From the cell containing the given text, extract its center point as [x, y] coordinate. 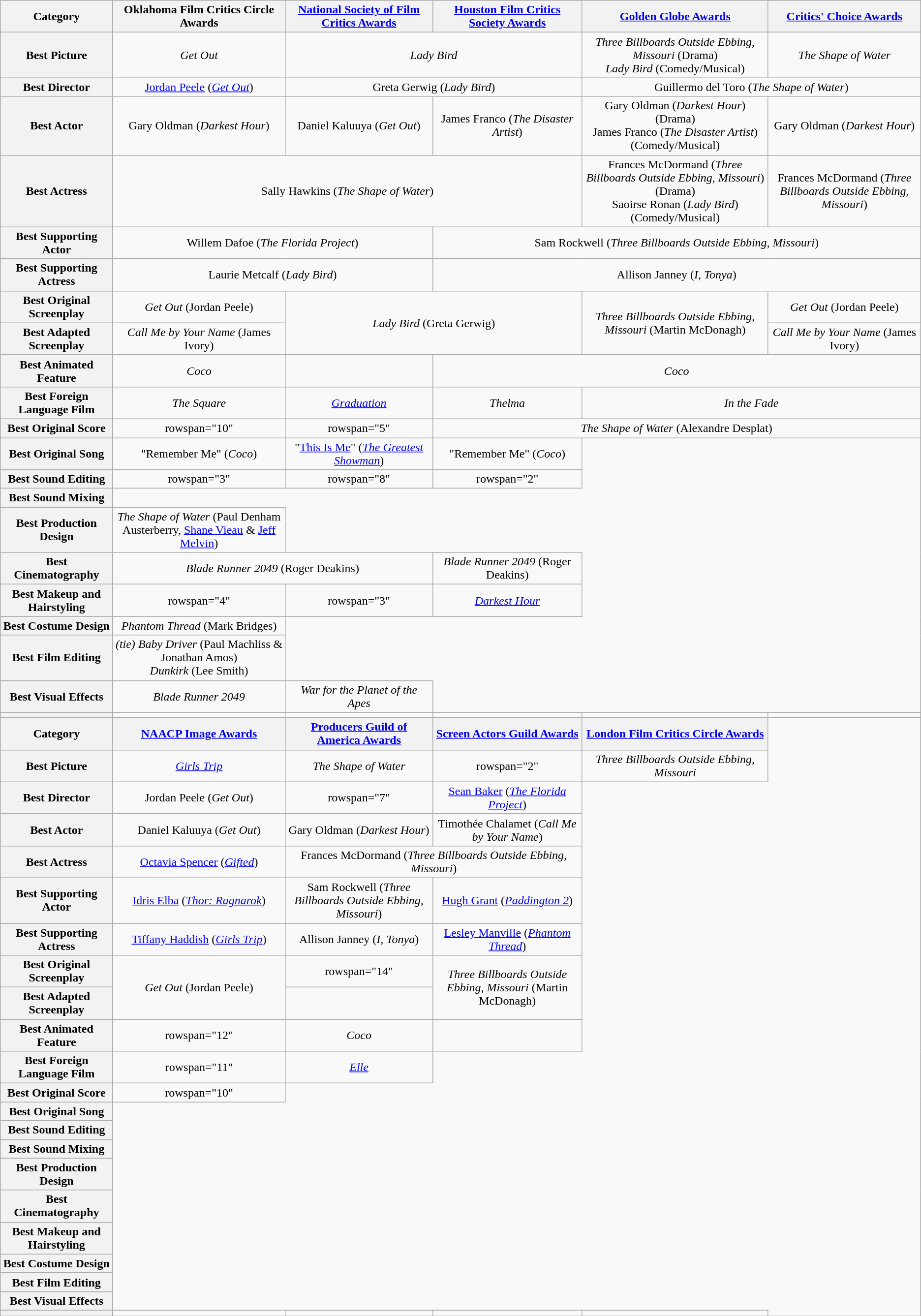
rowspan="4" [199, 600]
NAACP Image Awards [199, 734]
Get Out [199, 55]
Idris Elba (Thor: Ragnarok) [199, 900]
Willem Dafoe (The Florida Project) [273, 243]
Screen Actors Guild Awards [507, 734]
Girls Trip [199, 765]
Sean Baker (The Florida Project) [507, 798]
In the Fade [751, 402]
Critics' Choice Awards [844, 17]
The Square [199, 402]
Thelma [507, 402]
Tiffany Haddish (Girls Trip) [199, 939]
Houston Film Critics Society Awards [507, 17]
Blade Runner 2049 [199, 697]
National Society of Film Critics Awards [359, 17]
Guillermo del Toro (The Shape of Water) [751, 87]
Lesley Manville (Phantom Thread) [507, 939]
Three Billboards Outside Ebbing, Missouri [675, 765]
James Franco (The Disaster Artist) [507, 126]
rowspan="14" [359, 971]
War for the Planet of the Apes [359, 697]
Golden Globe Awards [675, 17]
Octavia Spencer (Gifted) [199, 862]
Frances McDormand (Three Billboards Outside Ebbing, Missouri) (Drama)Saoirse Ronan (Lady Bird) (Comedy/Musical) [675, 191]
rowspan="7" [359, 798]
(tie) Baby Driver (Paul Machliss & Jonathan Amos)Dunkirk (Lee Smith) [199, 658]
Producers Guild of America Awards [359, 734]
Laurie Metcalf (Lady Bird) [273, 275]
Darkest Hour [507, 600]
Phantom Thread (Mark Bridges) [199, 626]
rowspan="8" [359, 479]
The Shape of Water (Paul Denham Austerberry, Shane Vieau & Jeff Melvin) [199, 530]
Three Billboards Outside Ebbing, Missouri (Drama)Lady Bird (Comedy/Musical) [675, 55]
rowspan="5" [359, 428]
London Film Critics Circle Awards [675, 734]
Lady Bird [434, 55]
"This Is Me" (The Greatest Showman) [359, 454]
rowspan="11" [199, 1068]
Sally Hawkins (The Shape of Water) [347, 191]
Hugh Grant (Paddington 2) [507, 900]
The Shape of Water (Alexandre Desplat) [676, 428]
Lady Bird (Greta Gerwig) [434, 323]
Elle [359, 1068]
Greta Gerwig (Lady Bird) [434, 87]
Timothée Chalamet (Call Me by Your Name) [507, 829]
Gary Oldman (Darkest Hour) (Drama)James Franco (The Disaster Artist) (Comedy/Musical) [675, 126]
Graduation [359, 402]
Oklahoma Film Critics Circle Awards [199, 17]
rowspan="12" [199, 1035]
